Extract the [x, y] coordinate from the center of the cell holding the provided text.  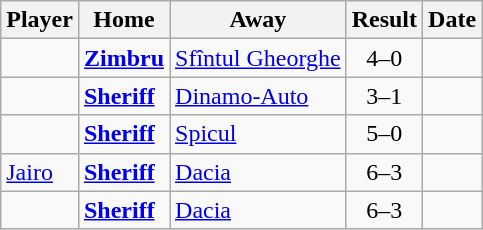
Result [384, 20]
Zimbru [124, 58]
Player [40, 20]
Dinamo-Auto [258, 96]
Home [124, 20]
Spicul [258, 134]
3–1 [384, 96]
Jairo [40, 172]
4–0 [384, 58]
5–0 [384, 134]
Away [258, 20]
Date [452, 20]
Sfîntul Gheorghe [258, 58]
